From the cell containing the given text, extract its center point as [X, Y] coordinate. 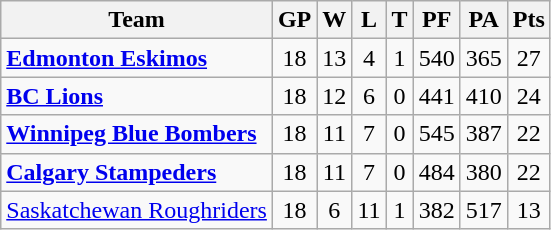
12 [334, 96]
380 [484, 172]
GP [294, 20]
410 [484, 96]
484 [436, 172]
365 [484, 58]
387 [484, 134]
Edmonton Eskimos [137, 58]
517 [484, 210]
540 [436, 58]
T [400, 20]
BC Lions [137, 96]
441 [436, 96]
545 [436, 134]
PF [436, 20]
L [369, 20]
Team [137, 20]
PA [484, 20]
Pts [528, 20]
Saskatchewan Roughriders [137, 210]
24 [528, 96]
382 [436, 210]
4 [369, 58]
Winnipeg Blue Bombers [137, 134]
27 [528, 58]
Calgary Stampeders [137, 172]
W [334, 20]
